Identify which cell holds the provided text, then report its [X, Y] central coordinate. 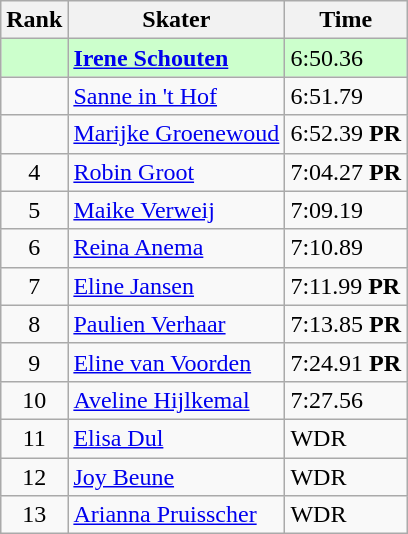
7 [34, 286]
4 [34, 172]
6:51.79 [346, 96]
11 [34, 438]
13 [34, 515]
Skater [176, 20]
7:09.19 [346, 210]
Marijke Groenewoud [176, 134]
5 [34, 210]
Robin Groot [176, 172]
7:11.99 PR [346, 286]
6 [34, 248]
Sanne in 't Hof [176, 96]
Reina Anema [176, 248]
Joy Beune [176, 477]
9 [34, 362]
Irene Schouten [176, 58]
Arianna Pruisscher [176, 515]
6:50.36 [346, 58]
Aveline Hijlkemal [176, 400]
12 [34, 477]
Rank [34, 20]
7:24.91 PR [346, 362]
10 [34, 400]
Elisa Dul [176, 438]
8 [34, 324]
Time [346, 20]
Paulien Verhaar [176, 324]
6:52.39 PR [346, 134]
7:27.56 [346, 400]
7:04.27 PR [346, 172]
Eline van Voorden [176, 362]
Eline Jansen [176, 286]
7:13.85 PR [346, 324]
7:10.89 [346, 248]
Maike Verweij [176, 210]
